Scan for the cell matching the given text and deliver its [X, Y] coordinate at center. 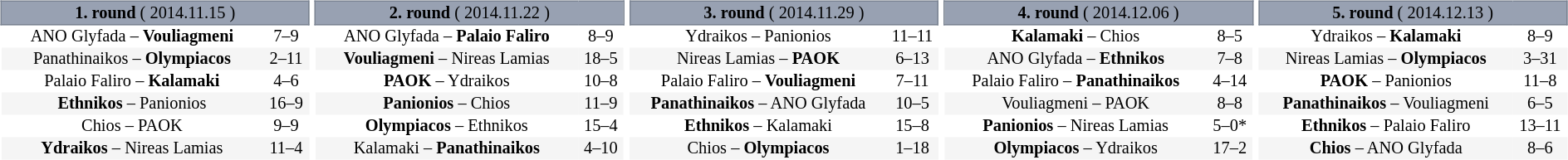
Vouliagmeni – PAOK [1076, 104]
ANO Glyfada – Vouliagmeni [131, 36]
10–5 [913, 104]
11–9 [601, 104]
Palaio Faliro – Vouliagmeni [757, 81]
7–8 [1229, 60]
6–5 [1540, 104]
15–4 [601, 126]
PAOK – Ydraikos [447, 81]
7–11 [913, 81]
7–9 [287, 36]
Olympiacos – Ethnikos [447, 126]
6–13 [913, 60]
5. round ( 2014.12.13 ) [1414, 12]
4–10 [601, 149]
Palaio Faliro – Panathinaikos [1076, 81]
Panathinaikos – Vouliagmeni [1386, 104]
ANO Glyfada – Ethnikos [1076, 60]
Kalamaki – Panathinaikos [447, 149]
4. round ( 2014.12.06 ) [1098, 12]
8–6 [1540, 149]
Ydraikos – Kalamaki [1386, 36]
8–5 [1229, 36]
Vouliagmeni – Nireas Lamias [447, 60]
3. round ( 2014.11.29 ) [784, 12]
17–2 [1229, 149]
5–0* [1229, 126]
Ydraikos – Nireas Lamias [131, 149]
8–8 [1229, 104]
9–9 [287, 126]
Nireas Lamias – PAOK [757, 60]
3–31 [1540, 60]
11–8 [1540, 81]
11–11 [913, 36]
Ydraikos – Panionios [757, 36]
13–11 [1540, 126]
2. round ( 2014.11.22 ) [470, 12]
Ethnikos – Panionios [131, 104]
1. round ( 2014.11.15 ) [154, 12]
ANO Glyfada – Palaio Faliro [447, 36]
Palaio Faliro – Kalamaki [131, 81]
16–9 [287, 104]
Chios – PAOK [131, 126]
Panionios – Nireas Lamias [1076, 126]
2–11 [287, 60]
Panathinaikos – Olympiacos [131, 60]
4–6 [287, 81]
10–8 [601, 81]
1–18 [913, 149]
18–5 [601, 60]
Panathinaikos – ANO Glyfada [757, 104]
Olympiacos – Ydraikos [1076, 149]
Ethnikos – Palaio Faliro [1386, 126]
PAOK – Panionios [1386, 81]
Ethnikos – Kalamaki [757, 126]
Chios – ANO Glyfada [1386, 149]
11–4 [287, 149]
Kalamaki – Chios [1076, 36]
4–14 [1229, 81]
Nireas Lamias – Olympiacos [1386, 60]
Panionios – Chios [447, 104]
15–8 [913, 126]
Chios – Olympiacos [757, 149]
